Find where the given text appears and provide that cell's center as [X, Y] coordinate. 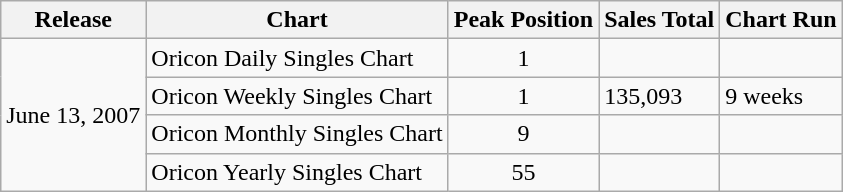
Oricon Daily Singles Chart [297, 58]
Oricon Yearly Singles Chart [297, 172]
55 [523, 172]
Peak Position [523, 20]
June 13, 2007 [74, 115]
Chart [297, 20]
Oricon Weekly Singles Chart [297, 96]
Release [74, 20]
135,093 [660, 96]
Sales Total [660, 20]
9 weeks [781, 96]
9 [523, 134]
Chart Run [781, 20]
Oricon Monthly Singles Chart [297, 134]
